Capture the cell that displays the provided text and extract its [x, y] central coordinate. 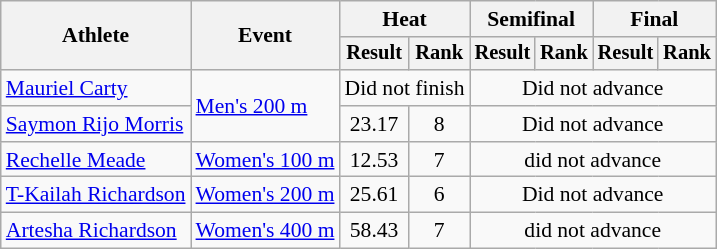
25.61 [374, 195]
23.17 [374, 124]
T-Kailah Richardson [96, 195]
Rechelle Meade [96, 160]
Mauriel Carty [96, 88]
Artesha Richardson [96, 231]
Heat [405, 19]
Semifinal [532, 19]
6 [440, 195]
Saymon Rijo Morris [96, 124]
Women's 100 m [266, 160]
8 [440, 124]
Event [266, 36]
58.43 [374, 231]
Did not finish [405, 88]
Women's 200 m [266, 195]
Athlete [96, 36]
Women's 400 m [266, 231]
Men's 200 m [266, 106]
12.53 [374, 160]
Final [654, 19]
